Provide the (X, Y) coordinate of the cell's center where the given text is located.  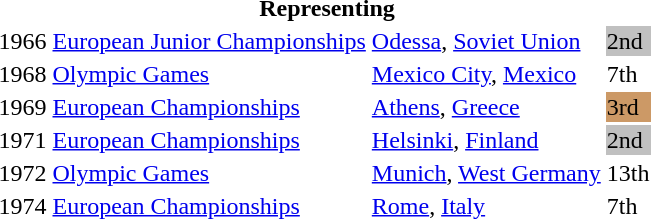
13th (628, 173)
Mexico City, Mexico (486, 74)
Athens, Greece (486, 107)
Helsinki, Finland (486, 140)
European Junior Championships (209, 41)
Munich, West Germany (486, 173)
7th (628, 74)
3rd (628, 107)
Odessa, Soviet Union (486, 41)
